Pinpoint the cell where the given text exists, returning its (X, Y) midpoint coordinate. 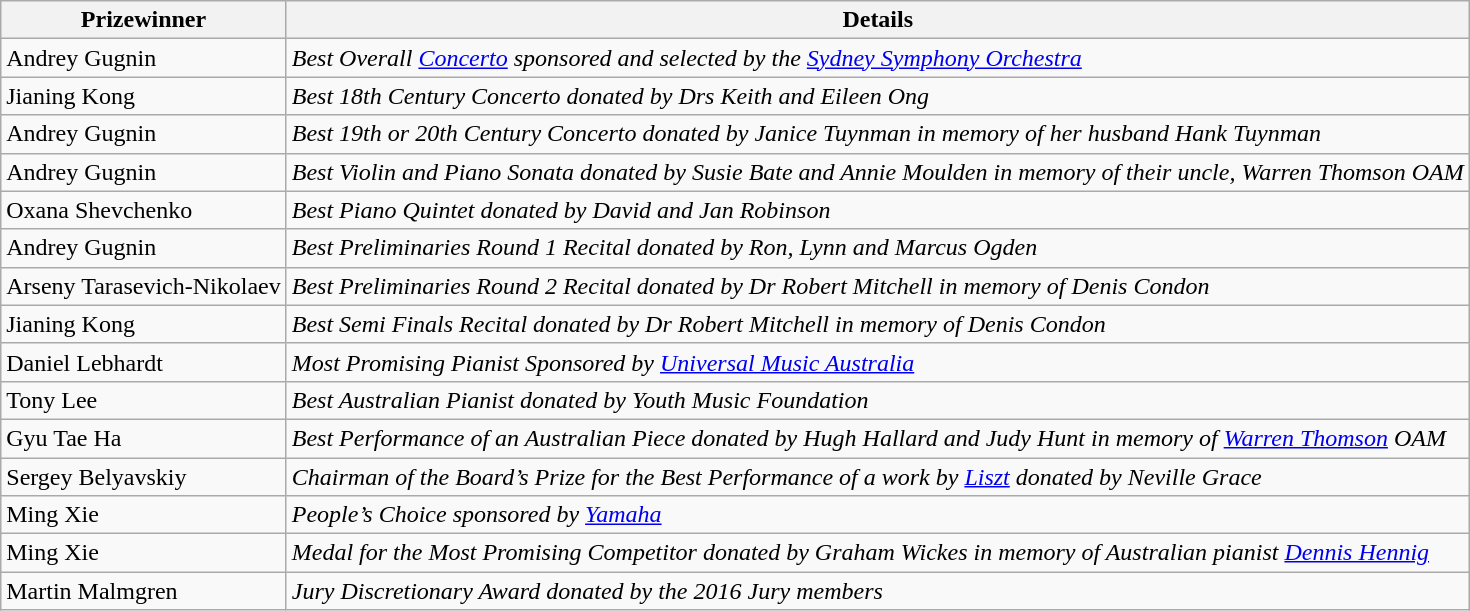
Best Preliminaries Round 2 Recital donated by Dr Robert Mitchell in memory of Denis Condon (878, 286)
Most Promising Pianist Sponsored by Universal Music Australia (878, 362)
Details (878, 20)
Best 19th or 20th Century Concerto donated by Janice Tuynman in memory of her husband Hank Tuynman (878, 134)
Gyu Tae Ha (144, 438)
Martin Malmgren (144, 591)
Jury Discretionary Award donated by the 2016 Jury members (878, 591)
Chairman of the Board’s Prize for the Best Performance of a work by Liszt donated by Neville Grace (878, 477)
Best Violin and Piano Sonata donated by Susie Bate and Annie Moulden in memory of their uncle, Warren Thomson OAM (878, 172)
Best 18th Century Concerto donated by Drs Keith and Eileen Ong (878, 96)
People’s Choice sponsored by Yamaha (878, 515)
Best Semi Finals Recital donated by Dr Robert Mitchell in memory of Denis Condon (878, 324)
Prizewinner (144, 20)
Best Australian Pianist donated by Youth Music Foundation (878, 400)
Arseny Tarasevich-Nikolaev (144, 286)
Oxana Shevchenko (144, 210)
Best Performance of an Australian Piece donated by Hugh Hallard and Judy Hunt in memory of Warren Thomson OAM (878, 438)
Best Piano Quintet donated by David and Jan Robinson (878, 210)
Daniel Lebhardt (144, 362)
Medal for the Most Promising Competitor donated by Graham Wickes in memory of Australian pianist Dennis Hennig (878, 553)
Sergey Belyavskiy (144, 477)
Best Overall Concerto sponsored and selected by the Sydney Symphony Orchestra (878, 58)
Tony Lee (144, 400)
Best Preliminaries Round 1 Recital donated by Ron, Lynn and Marcus Ogden (878, 248)
